Scan for the cell matching the given text and deliver its [x, y] coordinate at center. 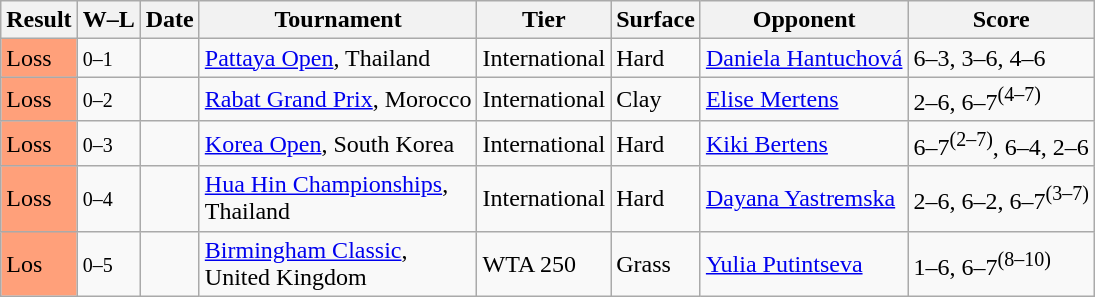
6–3, 3–6, 4–6 [1001, 58]
Birmingham Classic, United Kingdom [338, 264]
Hua Hin Championships, Thailand [338, 198]
0–2 [108, 100]
Grass [656, 264]
Clay [656, 100]
Tier [544, 20]
W–L [108, 20]
WTA 250 [544, 264]
Surface [656, 20]
0–5 [108, 264]
0–4 [108, 198]
Tournament [338, 20]
Elise Mertens [804, 100]
Rabat Grand Prix, Morocco [338, 100]
Yulia Putintseva [804, 264]
Kiki Bertens [804, 144]
0–3 [108, 144]
6–7(2–7), 6–4, 2–6 [1001, 144]
Los [39, 264]
Dayana Yastremska [804, 198]
Date [170, 20]
Pattaya Open, Thailand [338, 58]
2–6, 6–2, 6–7(3–7) [1001, 198]
2–6, 6–7(4–7) [1001, 100]
0–1 [108, 58]
1–6, 6–7(8–10) [1001, 264]
Opponent [804, 20]
Daniela Hantuchová [804, 58]
Score [1001, 20]
Result [39, 20]
Korea Open, South Korea [338, 144]
